Identify which cell holds the provided text, then report its [x, y] central coordinate. 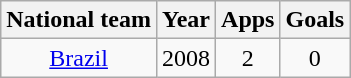
2 [248, 58]
2008 [186, 58]
Goals [315, 20]
Apps [248, 20]
0 [315, 58]
Brazil [79, 58]
Year [186, 20]
National team [79, 20]
